Extract the (X, Y) coordinate from the center of the cell holding the provided text.  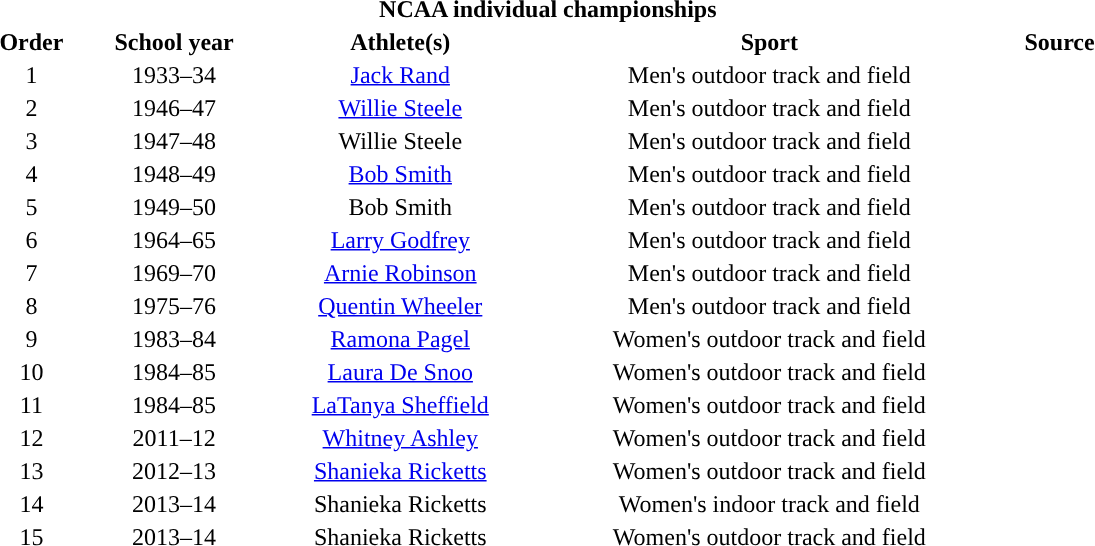
Jack Rand (400, 75)
Laura De Snoo (400, 372)
1946–47 (174, 108)
School year (174, 42)
Sport (769, 42)
1964–65 (174, 240)
Ramona Pagel (400, 339)
Quentin Wheeler (400, 306)
1933–34 (174, 75)
Larry Godfrey (400, 240)
Whitney Ashley (400, 438)
Women's indoor track and field (769, 504)
1975–76 (174, 306)
2012–13 (174, 471)
Arnie Robinson (400, 273)
1948–49 (174, 174)
1947–48 (174, 141)
Athlete(s) (400, 42)
1949–50 (174, 207)
1983–84 (174, 339)
1969–70 (174, 273)
LaTanya Sheffield (400, 405)
2011–12 (174, 438)
2013–14 (174, 504)
